Output the (X, Y) coordinate of the center of the cell containing the given text.  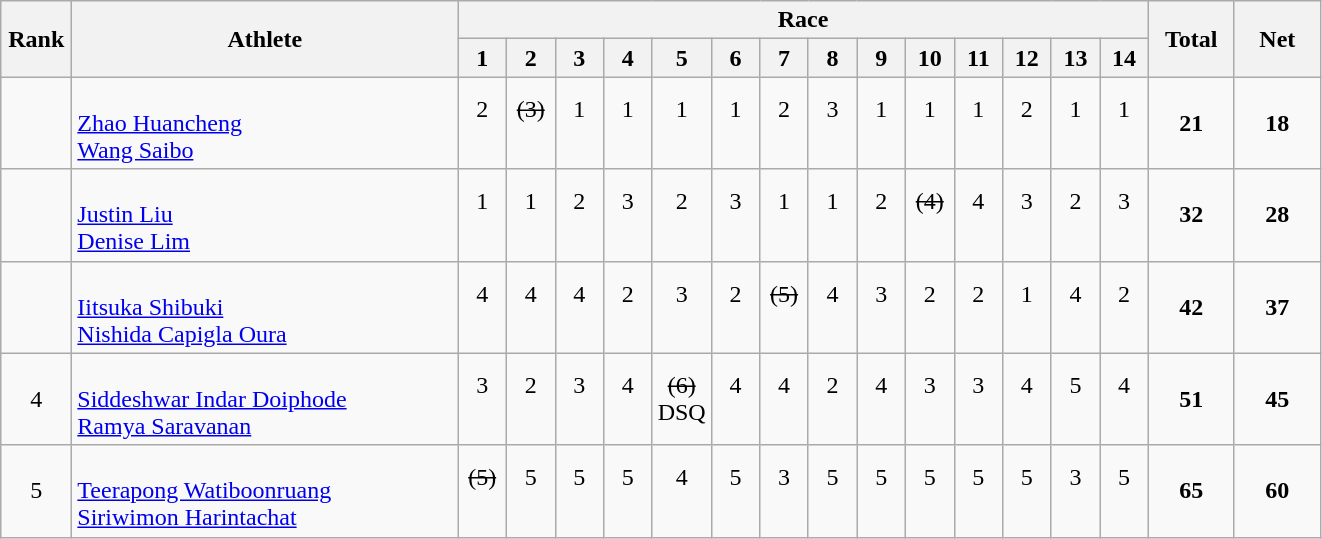
9 (882, 58)
28 (1277, 215)
Iitsuka ShibukiNishida Capigla Oura (265, 307)
Zhao HuanchengWang Saibo (265, 123)
12 (1028, 58)
Siddeshwar Indar DoiphodeRamya Saravanan (265, 399)
Rank (36, 39)
6 (736, 58)
Race (803, 20)
42 (1191, 307)
Net (1277, 39)
8 (832, 58)
21 (1191, 123)
60 (1277, 491)
Total (1191, 39)
10 (930, 58)
11 (978, 58)
Athlete (265, 39)
18 (1277, 123)
Teerapong WatiboonruangSiriwimon Harintachat (265, 491)
(4) (930, 215)
14 (1124, 58)
7 (784, 58)
65 (1191, 491)
51 (1191, 399)
(3) (530, 123)
Justin LiuDenise Lim (265, 215)
32 (1191, 215)
(6)DSQ (682, 399)
13 (1076, 58)
45 (1277, 399)
37 (1277, 307)
